Detect which cell encompasses the target text, then output its (x, y) center coordinate. 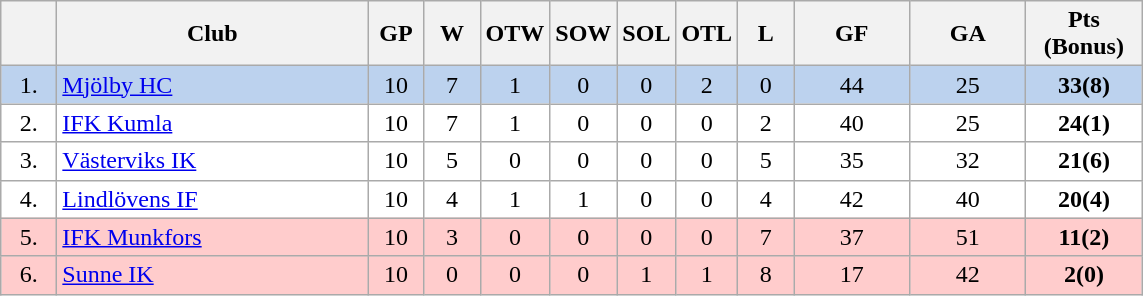
W (452, 34)
GF (852, 34)
6. (29, 275)
Pts (Bonus) (1084, 34)
20(4) (1084, 199)
2(0) (1084, 275)
1. (29, 85)
IFK Munkfors (212, 237)
SOL (646, 34)
IFK Kumla (212, 123)
32 (968, 161)
51 (968, 237)
GA (968, 34)
17 (852, 275)
35 (852, 161)
21(6) (1084, 161)
3. (29, 161)
OTL (707, 34)
8 (766, 275)
11(2) (1084, 237)
3 (452, 237)
L (766, 34)
24(1) (1084, 123)
37 (852, 237)
33(8) (1084, 85)
2. (29, 123)
Club (212, 34)
Lindlövens IF (212, 199)
GP (396, 34)
Västerviks IK (212, 161)
44 (852, 85)
SOW (584, 34)
OTW (515, 34)
4. (29, 199)
Mjölby HC (212, 85)
Sunne IK (212, 275)
5. (29, 237)
